Capture the cell that displays the provided text and extract its [X, Y] central coordinate. 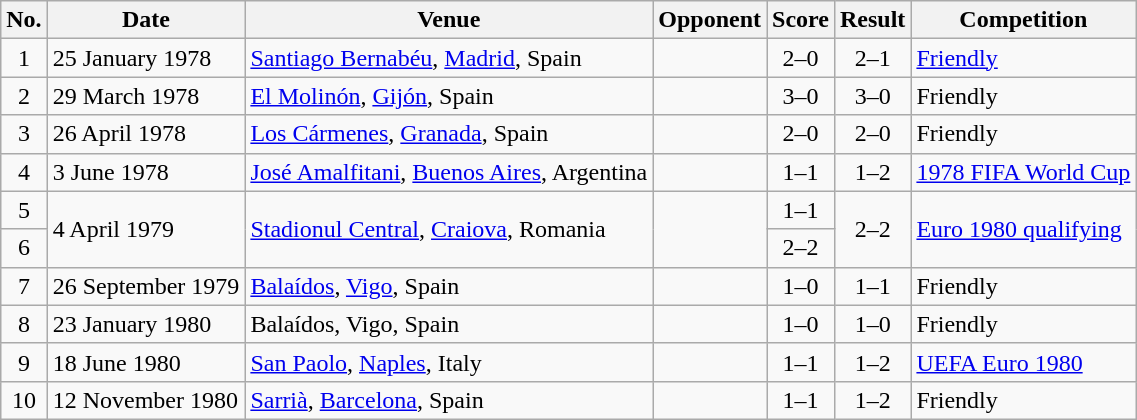
5 [24, 210]
Result [872, 20]
26 September 1979 [146, 286]
4 April 1979 [146, 229]
12 November 1980 [146, 400]
7 [24, 286]
3 [24, 134]
3 June 1978 [146, 172]
2–1 [872, 58]
Score [801, 20]
18 June 1980 [146, 362]
2 [24, 96]
UEFA Euro 1980 [1024, 362]
Competition [1024, 20]
10 [24, 400]
Euro 1980 qualifying [1024, 229]
25 January 1978 [146, 58]
Venue [449, 20]
4 [24, 172]
29 March 1978 [146, 96]
José Amalfitani, Buenos Aires, Argentina [449, 172]
Sarrià, Barcelona, Spain [449, 400]
El Molinón, Gijón, Spain [449, 96]
23 January 1980 [146, 324]
9 [24, 362]
Date [146, 20]
1978 FIFA World Cup [1024, 172]
26 April 1978 [146, 134]
Stadionul Central, Craiova, Romania [449, 229]
1 [24, 58]
8 [24, 324]
Santiago Bernabéu, Madrid, Spain [449, 58]
Los Cármenes, Granada, Spain [449, 134]
San Paolo, Naples, Italy [449, 362]
No. [24, 20]
Opponent [710, 20]
6 [24, 248]
